Locate the cell with the specified text and output its [X, Y] center coordinate. 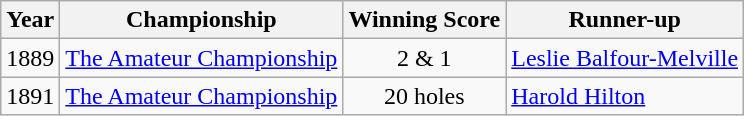
Winning Score [424, 20]
Runner-up [625, 20]
1891 [30, 96]
Leslie Balfour-Melville [625, 58]
20 holes [424, 96]
Year [30, 20]
2 & 1 [424, 58]
1889 [30, 58]
Harold Hilton [625, 96]
Championship [202, 20]
